Determine the [X, Y] coordinate at the center of the cell enclosing the given text.  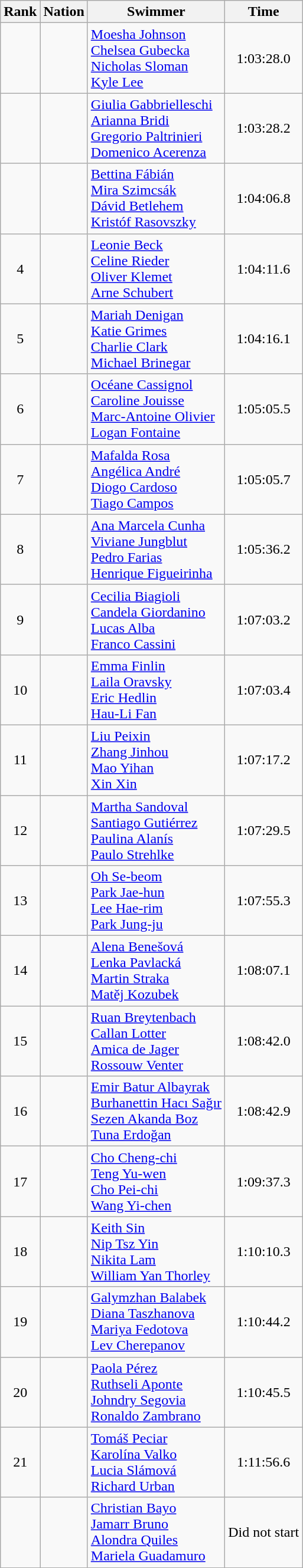
Emir Batur AlbayrakBurhanettin Hacı SağırSezen Akanda BozTuna Erdoğan [156, 1111]
1:07:03.4 [263, 690]
4 [20, 269]
1:07:03.2 [263, 619]
1:11:56.6 [263, 1462]
8 [20, 550]
Liu PeixinZhang JinhouMao YihanXin Xin [156, 760]
1:10:10.3 [263, 1251]
Did not start [263, 1532]
11 [20, 760]
Mafalda RosaAngélica AndréDiogo CardosoTiago Campos [156, 479]
5 [20, 338]
17 [20, 1182]
Keith SinNip Tsz YinNikita LamWilliam Yan Thorley [156, 1251]
Tomáš PeciarKarolína ValkoLucia SlámováRichard Urban [156, 1462]
Paola PérezRuthseli AponteJohndry Segovia Ronaldo Zambrano [156, 1392]
12 [20, 830]
Cho Cheng-chiTeng Yu-wenCho Pei-chiWang Yi-chen [156, 1182]
1:09:37.3 [263, 1182]
18 [20, 1251]
Emma FinlinLaila OravskyEric HedlinHau-Li Fan [156, 690]
20 [20, 1392]
Time [263, 12]
1:03:28.2 [263, 129]
10 [20, 690]
Mariah DeniganKatie GrimesCharlie ClarkMichael Brinegar [156, 338]
Leonie BeckCeline RiederOliver KlemetArne Schubert [156, 269]
Martha SandovalSantiago GutiérrezPaulina AlanísPaulo Strehlke [156, 830]
1:07:17.2 [263, 760]
Christian BayoJamarr BrunoAlondra QuilesMariela Guadamuro [156, 1532]
1:08:42.9 [263, 1111]
1:04:16.1 [263, 338]
1:07:55.3 [263, 901]
Rank [20, 12]
13 [20, 901]
Swimmer [156, 12]
Ruan BreytenbachCallan LotterAmica de JagerRossouw Venter [156, 1041]
15 [20, 1041]
Bettina FábiánMira SzimcsákDávid BetlehemKristóf Rasovszky [156, 198]
19 [20, 1322]
16 [20, 1111]
Galymzhan BalabekDiana TaszhanovaMariya FedotovaLev Cherepanov [156, 1322]
1:07:29.5 [263, 830]
6 [20, 409]
Moesha JohnsonChelsea GubeckaNicholas SlomanKyle Lee [156, 58]
Cecilia BiagioliCandela GiordaninoLucas AlbaFranco Cassini [156, 619]
1:10:45.5 [263, 1392]
Océane CassignolCaroline JouisseMarc-Antoine OlivierLogan Fontaine [156, 409]
1:10:44.2 [263, 1322]
Ana Marcela CunhaViviane JungblutPedro FariasHenrique Figueirinha [156, 550]
14 [20, 971]
1:04:06.8 [263, 198]
1:08:07.1 [263, 971]
7 [20, 479]
1:05:05.5 [263, 409]
Giulia GabbrielleschiArianna BridiGregorio PaltrinieriDomenico Acerenza [156, 129]
1:03:28.0 [263, 58]
Alena BenešováLenka PavlackáMartin StrakaMatěj Kozubek [156, 971]
1:08:42.0 [263, 1041]
1:04:11.6 [263, 269]
Oh Se-beomPark Jae-hunLee Hae-rimPark Jung-ju [156, 901]
Nation [64, 12]
1:05:05.7 [263, 479]
9 [20, 619]
21 [20, 1462]
1:05:36.2 [263, 550]
